For the text-containing cell, return its midpoint in [x, y] coordinate format. 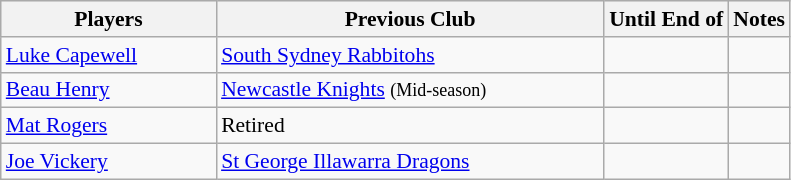
Retired [410, 126]
St George Illawarra Dragons [410, 162]
Newcastle Knights (Mid-season) [410, 90]
Until End of [666, 19]
South Sydney Rabbitohs [410, 55]
Previous Club [410, 19]
Beau Henry [108, 90]
Players [108, 19]
Joe Vickery [108, 162]
Mat Rogers [108, 126]
Notes [759, 19]
Luke Capewell [108, 55]
